Search for the cell housing the specified text and yield its (X, Y) center coordinate. 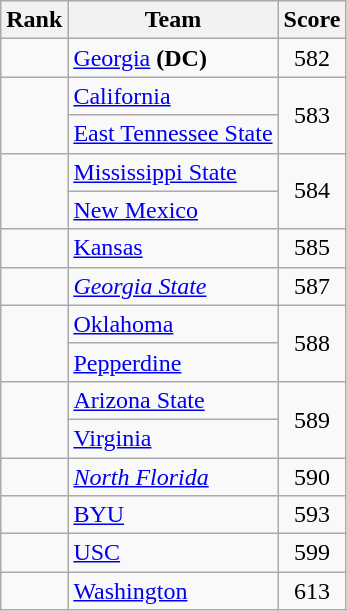
East Tennessee State (173, 134)
584 (312, 191)
582 (312, 58)
Mississippi State (173, 172)
Oklahoma (173, 324)
Georgia (DC) (173, 58)
587 (312, 286)
BYU (173, 515)
Kansas (173, 248)
590 (312, 477)
588 (312, 343)
599 (312, 553)
613 (312, 591)
California (173, 96)
593 (312, 515)
Virginia (173, 438)
Washington (173, 591)
New Mexico (173, 210)
589 (312, 419)
North Florida (173, 477)
Rank (34, 20)
USC (173, 553)
Pepperdine (173, 362)
Georgia State (173, 286)
585 (312, 248)
Score (312, 20)
583 (312, 115)
Arizona State (173, 400)
Team (173, 20)
